Extract the [x, y] coordinate from the center of the cell holding the provided text.  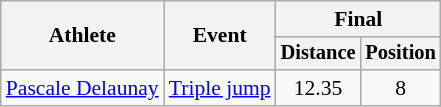
8 [400, 88]
12.35 [318, 88]
Event [220, 36]
Distance [318, 54]
Athlete [82, 36]
Triple jump [220, 88]
Final [358, 19]
Pascale Delaunay [82, 88]
Position [400, 54]
